Scan for the cell matching the given text and deliver its [x, y] coordinate at center. 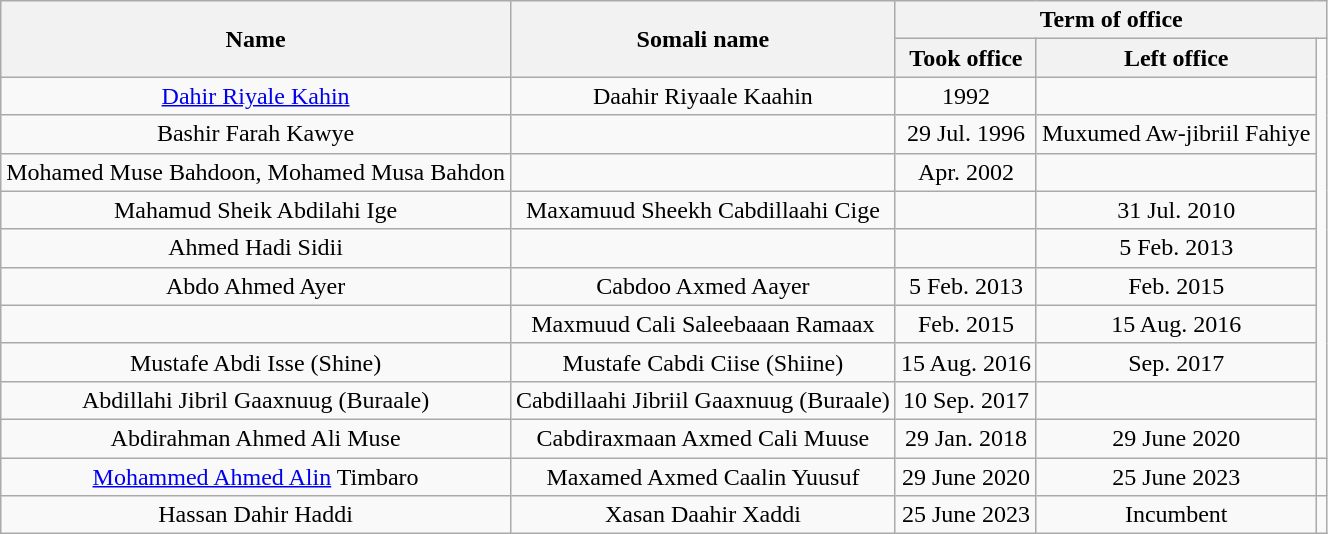
Abdirahman Ahmed Ali Muse [256, 438]
Hassan Dahir Haddi [256, 515]
29 Jul. 1996 [966, 134]
29 Jan. 2018 [966, 438]
1992 [966, 96]
Maxamuud Sheekh Cabdillaahi Cige [702, 210]
Maxmuud Cali Saleebaaan Ramaax [702, 324]
Xasan Daahir Xaddi [702, 515]
Bashir Farah Kawye [256, 134]
Mahamud Sheik Abdilahi Ige [256, 210]
Left office [1176, 58]
10 Sep. 2017 [966, 400]
Daahir Riyaale Kaahin [702, 96]
Term of office [1111, 20]
Cabdoo Axmed Aayer [702, 286]
Incumbent [1176, 515]
Maxamed Axmed Caalin Yuusuf [702, 477]
Dahir Riyale Kahin [256, 96]
Sep. 2017 [1176, 362]
Took office [966, 58]
Cabdillaahi Jibriil Gaaxnuug (Buraale) [702, 400]
Mohamed Muse Bahdoon, Mohamed Musa Bahdon [256, 172]
Cabdiraxmaan Axmed Cali Muuse [702, 438]
Abdillahi Jibril Gaaxnuug (Buraale) [256, 400]
Abdo Ahmed Ayer [256, 286]
31 Jul. 2010 [1176, 210]
Ahmed Hadi Sidii [256, 248]
Mustafe Abdi Isse (Shine) [256, 362]
Mohammed Ahmed Alin Timbaro [256, 477]
Muxumed Aw-jibriil Fahiye [1176, 134]
Name [256, 39]
Apr. 2002 [966, 172]
Somali name [702, 39]
Mustafe Cabdi Ciise (Shiine) [702, 362]
